Detect which cell encompasses the target text, then output its [X, Y] center coordinate. 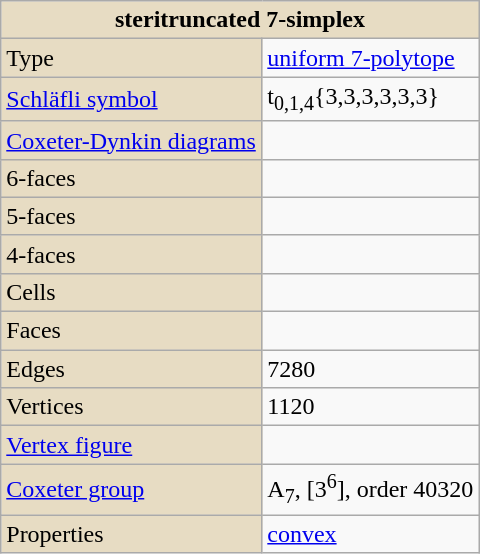
7280 [370, 369]
t0,1,4{3,3,3,3,3,3} [370, 99]
Coxeter group [132, 490]
1120 [370, 407]
Cells [132, 292]
4-faces [132, 254]
uniform 7-polytope [370, 58]
Faces [132, 331]
A7, [36], order 40320 [370, 490]
Schläfli symbol [132, 99]
Coxeter-Dynkin diagrams [132, 140]
Edges [132, 369]
convex [370, 534]
Vertices [132, 407]
Vertex figure [132, 445]
steritruncated 7-simplex [240, 20]
6-faces [132, 178]
Type [132, 58]
5-faces [132, 216]
Properties [132, 534]
